Pinpoint the cell where the given text exists, returning its (X, Y) midpoint coordinate. 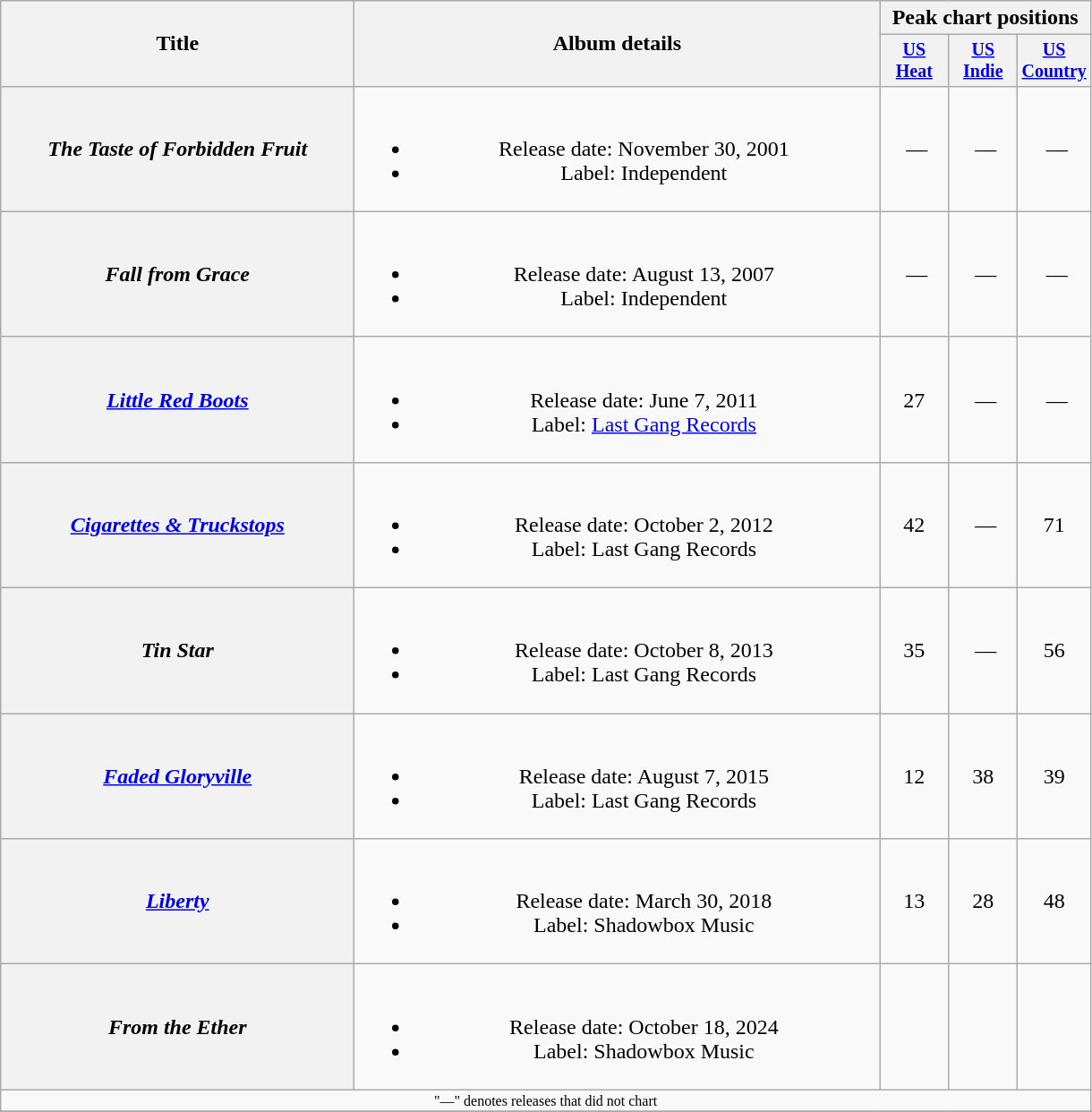
Release date: August 13, 2007Label: Independent (618, 274)
42 (915, 525)
"—" denotes releases that did not chart (546, 1100)
27 (915, 399)
Peak chart positions (985, 18)
38 (983, 776)
The Taste of Forbidden Fruit (177, 149)
Release date: March 30, 2018Label: Shadowbox Music (618, 902)
USIndie (983, 61)
From the Ether (177, 1027)
Liberty (177, 902)
12 (915, 776)
56 (1054, 651)
Release date: October 8, 2013Label: Last Gang Records (618, 651)
Release date: October 2, 2012Label: Last Gang Records (618, 525)
Release date: November 30, 2001Label: Independent (618, 149)
Album details (618, 44)
Release date: October 18, 2024Label: Shadowbox Music (618, 1027)
28 (983, 902)
39 (1054, 776)
US Country (1054, 61)
Title (177, 44)
Cigarettes & Truckstops (177, 525)
USHeat (915, 61)
13 (915, 902)
Release date: June 7, 2011Label: Last Gang Records (618, 399)
Release date: August 7, 2015Label: Last Gang Records (618, 776)
Tin Star (177, 651)
71 (1054, 525)
48 (1054, 902)
Fall from Grace (177, 274)
35 (915, 651)
Faded Gloryville (177, 776)
Little Red Boots (177, 399)
